Find where the given text appears and provide that cell's center as (x, y) coordinate. 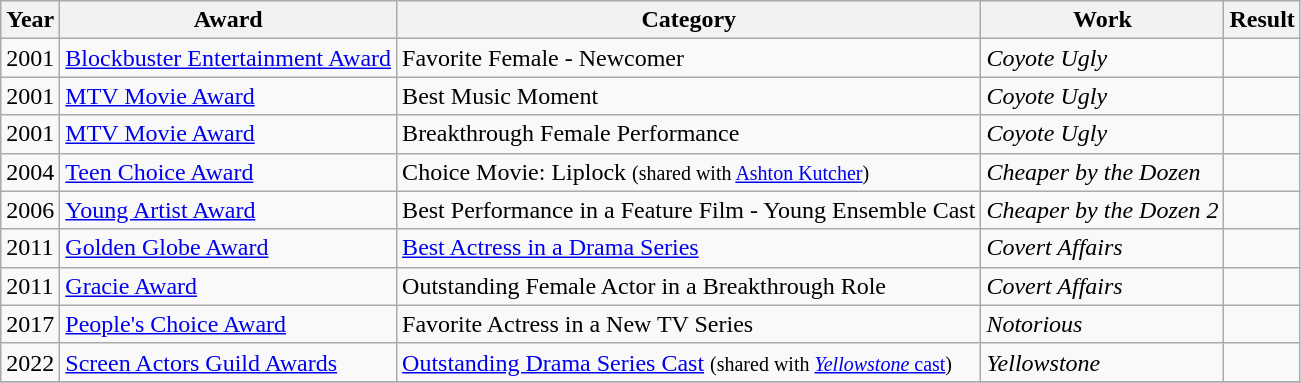
Golden Globe Award (228, 248)
Work (1102, 20)
Young Artist Award (228, 210)
Breakthrough Female Performance (689, 134)
Gracie Award (228, 286)
Notorious (1102, 324)
Blockbuster Entertainment Award (228, 58)
2004 (30, 172)
Best Music Moment (689, 96)
Cheaper by the Dozen 2 (1102, 210)
Favorite Female - Newcomer (689, 58)
Outstanding Drama Series Cast (shared with Yellowstone cast) (689, 362)
Outstanding Female Actor in a Breakthrough Role (689, 286)
Choice Movie: Liplock (shared with Ashton Kutcher) (689, 172)
Award (228, 20)
Teen Choice Award (228, 172)
Best Actress in a Drama Series (689, 248)
Category (689, 20)
2017 (30, 324)
Cheaper by the Dozen (1102, 172)
2022 (30, 362)
Best Performance in a Feature Film - Young Ensemble Cast (689, 210)
Yellowstone (1102, 362)
Year (30, 20)
Screen Actors Guild Awards (228, 362)
People's Choice Award (228, 324)
2006 (30, 210)
Result (1262, 20)
Favorite Actress in a New TV Series (689, 324)
